Search for the cell housing the specified text and yield its [X, Y] center coordinate. 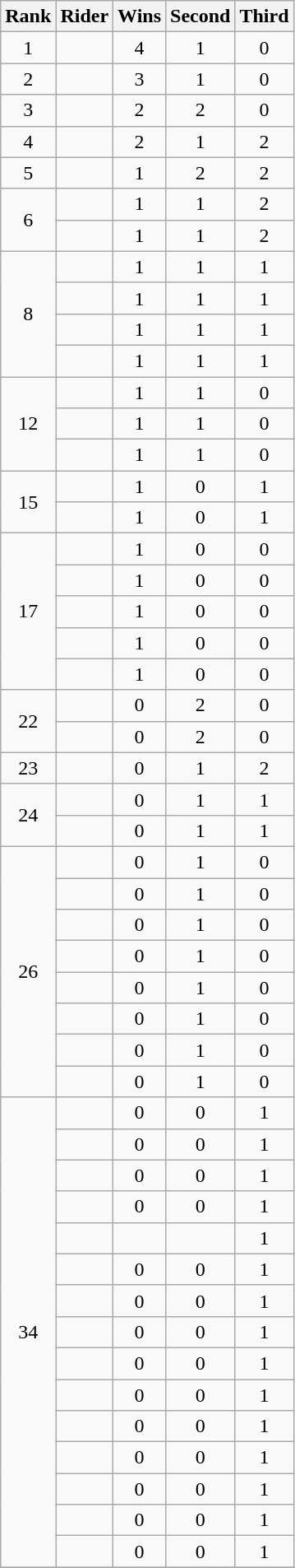
23 [28, 768]
12 [28, 424]
Rider [85, 16]
15 [28, 502]
6 [28, 220]
5 [28, 173]
Wins [140, 16]
17 [28, 612]
24 [28, 815]
Second [201, 16]
34 [28, 1332]
8 [28, 314]
Rank [28, 16]
Third [265, 16]
22 [28, 721]
26 [28, 971]
